Capture the cell that displays the provided text and extract its [X, Y] central coordinate. 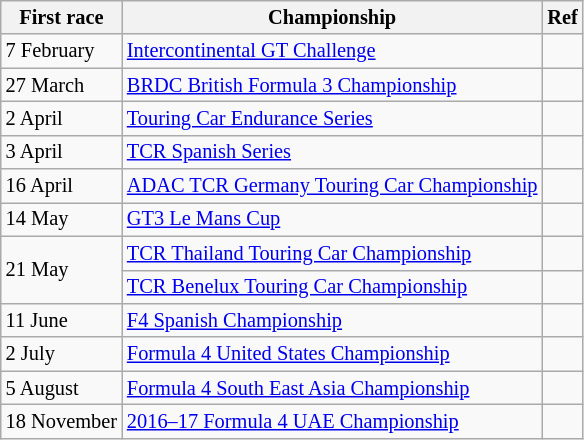
5 August [62, 388]
TCR Spanish Series [332, 152]
2 July [62, 354]
Ref [562, 17]
2016–17 Formula 4 UAE Championship [332, 421]
First race [62, 17]
7 February [62, 51]
11 June [62, 320]
Formula 4 South East Asia Championship [332, 388]
18 November [62, 421]
3 April [62, 152]
TCR Thailand Touring Car Championship [332, 253]
Intercontinental GT Challenge [332, 51]
Touring Car Endurance Series [332, 118]
F4 Spanish Championship [332, 320]
BRDC British Formula 3 Championship [332, 85]
14 May [62, 219]
ADAC TCR Germany Touring Car Championship [332, 186]
GT3 Le Mans Cup [332, 219]
Formula 4 United States Championship [332, 354]
21 May [62, 270]
2 April [62, 118]
TCR Benelux Touring Car Championship [332, 287]
Championship [332, 17]
16 April [62, 186]
27 March [62, 85]
